Locate the cell with the specified text and output its (X, Y) center coordinate. 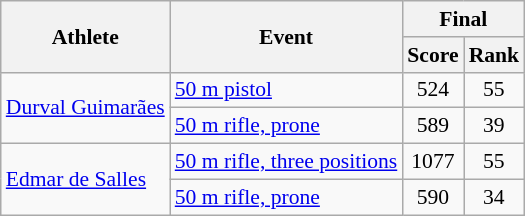
Edmar de Salles (86, 180)
Athlete (86, 36)
34 (494, 197)
Event (286, 36)
39 (494, 126)
Durval Guimarães (86, 108)
50 m pistol (286, 90)
524 (432, 90)
Final (463, 19)
1077 (432, 162)
50 m rifle, three positions (286, 162)
Rank (494, 55)
590 (432, 197)
Score (432, 55)
589 (432, 126)
